Detect which cell encompasses the target text, then output its (x, y) center coordinate. 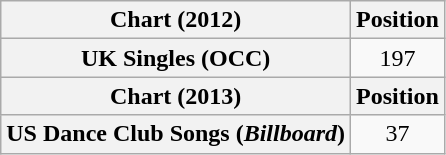
Chart (2013) (176, 96)
Chart (2012) (176, 20)
37 (398, 134)
197 (398, 58)
UK Singles (OCC) (176, 58)
US Dance Club Songs (Billboard) (176, 134)
